Locate the cell with the specified text and output its [x, y] center coordinate. 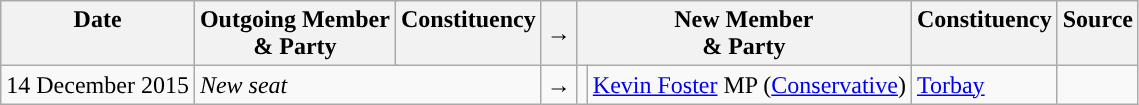
Outgoing Member& Party [294, 34]
Source [1098, 34]
New Member& Party [744, 34]
Kevin Foster MP (Conservative) [749, 85]
Torbay [984, 85]
14 December 2015 [98, 85]
New seat [368, 85]
Date [98, 34]
